Search for the cell housing the specified text and yield its [X, Y] center coordinate. 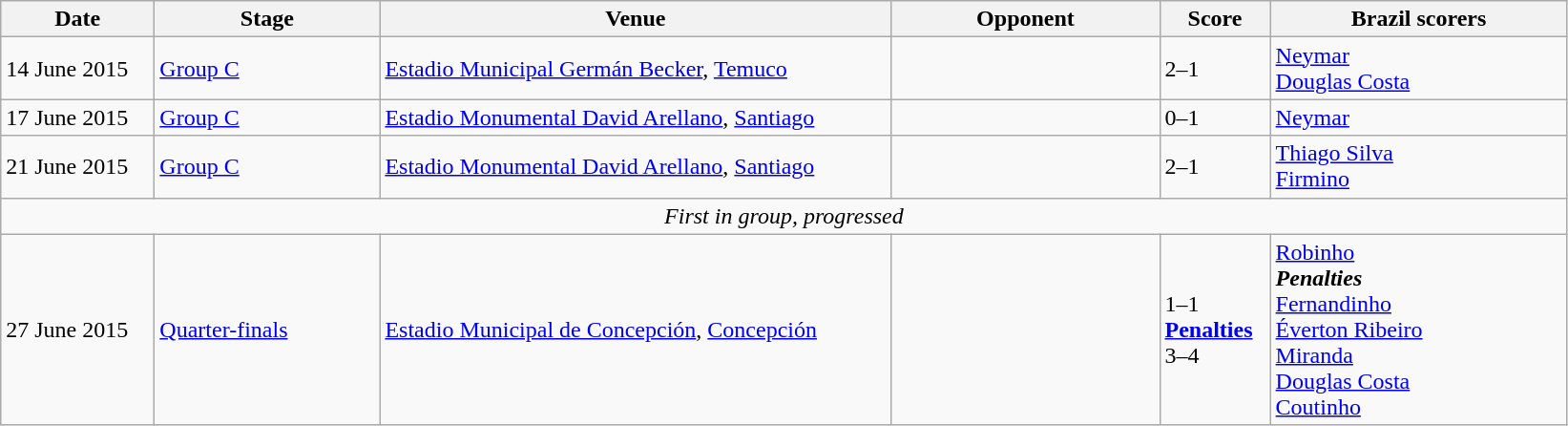
Neymar Douglas Costa [1418, 69]
Estadio Municipal Germán Becker, Temuco [636, 69]
1–1 Penalties 3–4 [1215, 330]
Thiago Silva Firmino [1418, 166]
Brazil scorers [1418, 19]
Quarter-finals [267, 330]
Robinho Penalties Fernandinho Éverton Ribeiro Miranda Douglas Costa Coutinho [1418, 330]
Score [1215, 19]
Venue [636, 19]
Date [78, 19]
Neymar [1418, 117]
17 June 2015 [78, 117]
Stage [267, 19]
First in group, progressed [784, 216]
21 June 2015 [78, 166]
27 June 2015 [78, 330]
14 June 2015 [78, 69]
Opponent [1025, 19]
0–1 [1215, 117]
Estadio Municipal de Concepción, Concepción [636, 330]
